Extract the (x, y) coordinate from the center of the cell holding the provided text.  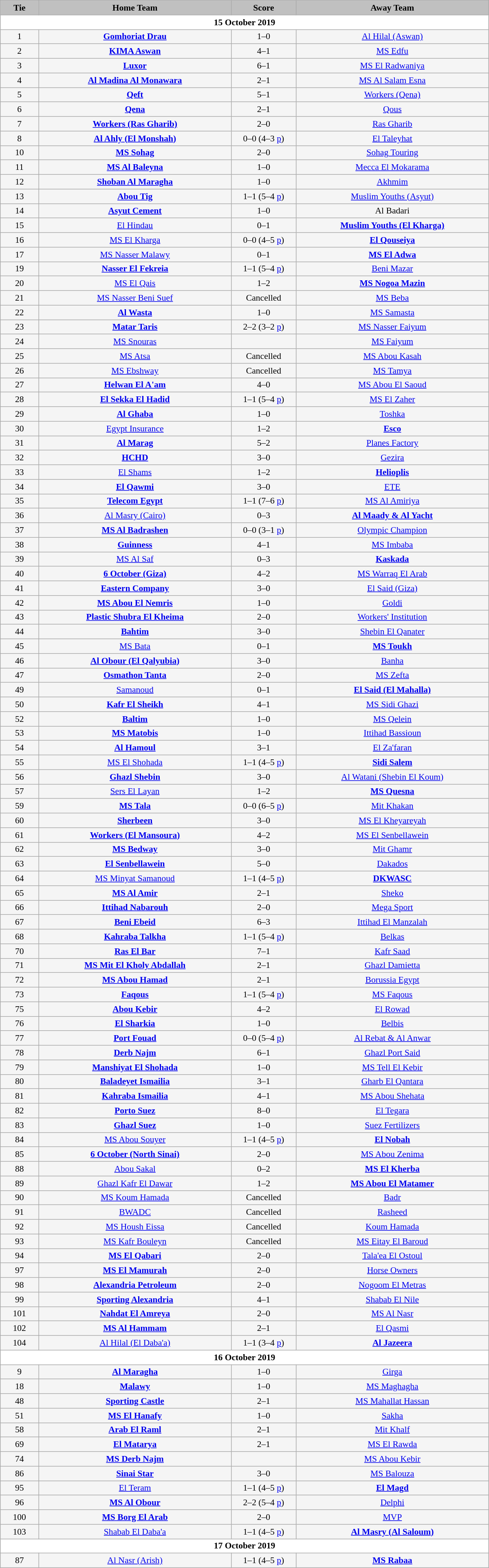
MS Abou El Matamer (392, 1183)
4–0 (264, 385)
30 (20, 429)
El Sharkia (135, 1024)
Shabab El Daba'a (135, 1532)
6 (20, 110)
MS Al Amiriya (392, 501)
MS Tala (135, 806)
El Hindau (135, 226)
MS Warraq El Arab (392, 574)
Sheko (392, 893)
MS El Radwaniya (392, 66)
Planes Factory (392, 443)
0–0 (3–1 p) (264, 530)
MS Zefta (392, 675)
Osmathon Tanta (135, 675)
17 October 2019 (244, 1546)
MS Mahallat Hassan (392, 1401)
Mit Khakan (392, 806)
Abou Sakal (135, 1169)
MS Abou Souyer (135, 1140)
Kahraba Ismailia (135, 1096)
Workers (Ras Gharib) (135, 124)
Sherbeen (135, 820)
Al Hilal (El Daba'a) (135, 1343)
MS Bedway (135, 849)
MS Derb Najm (135, 1459)
11 (20, 167)
Workers (Qena) (392, 95)
Al Madina Al Monawara (135, 80)
Badr (392, 1198)
47 (20, 675)
2–2 (5–4 p) (264, 1503)
99 (20, 1300)
MS Rabaa (392, 1561)
Ghazl Kafr El Dawar (135, 1183)
43 (20, 617)
Egypt Insurance (135, 429)
24 (20, 342)
MS Quesna (392, 792)
50 (20, 704)
MS Edfu (392, 51)
MS Tamya (392, 371)
3 (20, 66)
82 (20, 1111)
5–0 (264, 864)
19 (20, 269)
Belbis (392, 1024)
MS Nasser Faiyum (392, 327)
Baltim (135, 719)
67 (20, 922)
MS Bata (135, 647)
21 (20, 298)
HCHD (135, 458)
MS El Kharga (135, 240)
Al Maragha (135, 1372)
Suez Fertilizers (392, 1125)
98 (20, 1285)
Derb Najm (135, 1053)
MS Sidi Ghazi (392, 704)
93 (20, 1241)
El Sekka El Hadid (135, 400)
Porto Suez (135, 1111)
MS El Rawda (392, 1445)
77 (20, 1038)
8 (20, 139)
MS Kafr Bouleyn (135, 1241)
2–2 (3–2 p) (264, 327)
55 (20, 763)
El Teram (135, 1488)
6 October (North Sinai) (135, 1155)
Toshka (392, 414)
102 (20, 1328)
MS Snouras (135, 342)
1–1 (3–4 p) (264, 1343)
MS Maghagha (392, 1387)
El Taleyhat (392, 139)
El Qasmi (392, 1328)
Matar Taris (135, 327)
MS Nogoa Mazin (392, 284)
Baladeyet Ismailia (135, 1082)
9 (20, 1372)
Workers (El Mansoura) (135, 835)
Beni Ebeid (135, 922)
Tala'ea El Ostoul (392, 1256)
52 (20, 719)
MS Abou Kasah (392, 356)
El Tegara (392, 1111)
MS Al Badrashen (135, 530)
Al Ahly (El Monshah) (135, 139)
7–1 (264, 951)
Kafr Saad (392, 951)
Gomhoriat Drau (135, 37)
85 (20, 1155)
66 (20, 908)
MS Atsa (135, 356)
El Said (Giza) (392, 588)
MS Al Hammam (135, 1328)
MS Samasta (392, 312)
23 (20, 327)
Al Maady & Al Yacht (392, 516)
Borussia Egypt (392, 980)
96 (20, 1503)
Gharb El Qantara (392, 1082)
Sers El Layan (135, 792)
Nahdat El Amreya (135, 1314)
7 (20, 124)
Ghazl Shebin (135, 777)
Al Jazeera (392, 1343)
84 (20, 1140)
El Qouseiya (392, 240)
Nasser El Fekreia (135, 269)
MS Al Nasr (392, 1314)
Al Wasta (135, 312)
MS El Hanafy (135, 1416)
MS Beba (392, 298)
Sohag Touring (392, 153)
37 (20, 530)
Away Team (392, 8)
35 (20, 501)
Gezira (392, 458)
Malawy (135, 1387)
MS Matobis (135, 733)
MS Borg El Arab (135, 1517)
6 October (Giza) (135, 574)
MS Abou El Saoud (392, 385)
64 (20, 879)
Bahtim (135, 632)
Belkas (392, 937)
MS Al Baleyna (135, 167)
Banha (392, 661)
32 (20, 458)
16 October 2019 (244, 1357)
75 (20, 1009)
5 (20, 95)
Ras Gharib (392, 124)
MS Abou El Nemris (135, 603)
20 (20, 284)
Sporting Castle (135, 1401)
MS El Qabari (135, 1256)
100 (20, 1517)
97 (20, 1271)
Samanoud (135, 690)
57 (20, 792)
MS El Mamurah (135, 1271)
Score (264, 8)
BWADC (135, 1212)
Kaskada (392, 559)
74 (20, 1459)
Muslim Youths (Asyut) (392, 196)
46 (20, 661)
48 (20, 1401)
31 (20, 443)
MS Balouza (392, 1473)
Qous (392, 110)
MS Abou Kebir (392, 1459)
El Said (El Mahalla) (392, 690)
33 (20, 472)
10 (20, 153)
Port Fouad (135, 1038)
16 (20, 240)
95 (20, 1488)
0–2 (264, 1169)
MS El Zaher (392, 400)
Muslim Youths (El Kharga) (392, 226)
MS El Adwa (392, 255)
Home Team (135, 8)
Eastern Company (135, 588)
Akhmim (392, 182)
MS Nasser Malawy (135, 255)
62 (20, 849)
ETE (392, 487)
15 October 2019 (244, 22)
0–0 (4–5 p) (264, 240)
18 (20, 1387)
Esco (392, 429)
Luxor (135, 66)
Sporting Alexandria (135, 1300)
MS El Kheyareyah (392, 820)
56 (20, 777)
91 (20, 1212)
0–0 (4–3 p) (264, 139)
Kahraba Talkha (135, 937)
MS Nasser Beni Suef (135, 298)
Tie (20, 8)
Guinness (135, 545)
0–0 (5–4 p) (264, 1038)
1 (20, 37)
89 (20, 1183)
44 (20, 632)
Al Rebat & Al Anwar (392, 1038)
El Magd (392, 1488)
El Qawmi (135, 487)
Abou Kebir (135, 1009)
60 (20, 820)
MS Qelein (392, 719)
25 (20, 356)
61 (20, 835)
Telecom Egypt (135, 501)
12 (20, 182)
Al Marag (135, 443)
MS El Senbellawein (392, 835)
79 (20, 1067)
Sidi Salem (392, 763)
90 (20, 1198)
Beni Mazar (392, 269)
MS El Shohada (135, 763)
Nogoom El Metras (392, 1285)
Arab El Raml (135, 1430)
MS El Kherba (392, 1169)
Mit Khalf (392, 1430)
6–3 (264, 922)
KIMA Aswan (135, 51)
Asyut Cement (135, 211)
MS Eitay El Baroud (392, 1241)
El Rowad (392, 1009)
36 (20, 516)
Ittihad Nabarouh (135, 908)
45 (20, 647)
34 (20, 487)
80 (20, 1082)
69 (20, 1445)
17 (20, 255)
5–2 (264, 443)
Shebin El Qanater (392, 632)
MS Al Saf (135, 559)
94 (20, 1256)
MS Mit El Kholy Abdallah (135, 965)
Al Watani (Shebin El Koum) (392, 777)
Qena (135, 110)
Ittihad Bassioun (392, 733)
Al Obour (El Qalyubia) (135, 661)
41 (20, 588)
42 (20, 603)
Dakados (392, 864)
68 (20, 937)
Alexandria Petroleum (135, 1285)
39 (20, 559)
Shoban Al Maragha (135, 182)
Al Masry (Al Saloum) (392, 1532)
MS El Qais (135, 284)
MS Minyat Samanoud (135, 879)
27 (20, 385)
MS Toukh (392, 647)
Mecca El Mokarama (392, 167)
76 (20, 1024)
Helwan El A'am (135, 385)
28 (20, 400)
Al Badari (392, 211)
Plastic Shubra El Kheima (135, 617)
103 (20, 1532)
Kafr El Sheikh (135, 704)
83 (20, 1125)
MS Abou Hamad (135, 980)
Sinai Star (135, 1473)
49 (20, 690)
Al Nasr (Arish) (135, 1561)
Ghazl Suez (135, 1125)
El Nobah (392, 1140)
Ghazl Port Said (392, 1053)
Horse Owners (392, 1271)
1–1 (7–6 p) (264, 501)
8–0 (264, 1111)
MS Abou Shehata (392, 1096)
MS Sohag (135, 153)
92 (20, 1227)
Ittihad El Manzalah (392, 922)
0–0 (6–5 p) (264, 806)
15 (20, 226)
MS Housh Eissa (135, 1227)
MS Al Obour (135, 1503)
MS Al Salam Esna (392, 80)
40 (20, 574)
MS Abou Zenima (392, 1155)
71 (20, 965)
Olympic Champion (392, 530)
72 (20, 980)
22 (20, 312)
Koum Hamada (392, 1227)
78 (20, 1053)
MVP (392, 1517)
Al Ghaba (135, 414)
54 (20, 748)
Girga (392, 1372)
87 (20, 1561)
Workers' Institution (392, 617)
Al Hilal (Aswan) (392, 37)
26 (20, 371)
MS Tell El Kebir (392, 1067)
Goldi (392, 603)
MS Faiyum (392, 342)
Al Hamoul (135, 748)
MS Al Amir (135, 893)
El Shams (135, 472)
4 (20, 80)
Shabab El Nile (392, 1300)
88 (20, 1169)
Al Masry (Cairo) (135, 516)
MS Ebshway (135, 371)
El Matarya (135, 1445)
59 (20, 806)
51 (20, 1416)
MS Imbaba (392, 545)
63 (20, 864)
70 (20, 951)
101 (20, 1314)
104 (20, 1343)
El Senbellawein (135, 864)
MS Koum Hamada (135, 1198)
Helioplis (392, 472)
MS Faqous (392, 995)
86 (20, 1473)
5–1 (264, 95)
Rasheed (392, 1212)
14 (20, 211)
Sakha (392, 1416)
Manshiyat El Shohada (135, 1067)
73 (20, 995)
58 (20, 1430)
Ghazl Damietta (392, 965)
Delphi (392, 1503)
53 (20, 733)
Ras El Bar (135, 951)
Qeft (135, 95)
Faqous (135, 995)
Abou Tig (135, 196)
Mega Sport (392, 908)
Mit Ghamr (392, 849)
81 (20, 1096)
El Za'faran (392, 748)
DKWASC (392, 879)
2 (20, 51)
38 (20, 545)
65 (20, 893)
13 (20, 196)
29 (20, 414)
